From the cell containing the given text, extract its center point as [X, Y] coordinate. 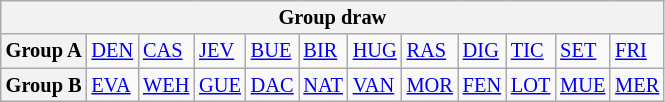
MOR [430, 85]
TIC [530, 51]
Group B [44, 85]
FRI [637, 51]
Group A [44, 51]
BIR [322, 51]
JEV [220, 51]
GUE [220, 85]
FEN [482, 85]
SET [582, 51]
DIG [482, 51]
CAS [166, 51]
NAT [322, 85]
VAN [375, 85]
DEN [113, 51]
MUE [582, 85]
WEH [166, 85]
EVA [113, 85]
LOT [530, 85]
HUG [375, 51]
Group draw [332, 17]
DAC [272, 85]
RAS [430, 51]
BUE [272, 51]
MER [637, 85]
